Extract the [X, Y] coordinate from the center of the cell holding the provided text.  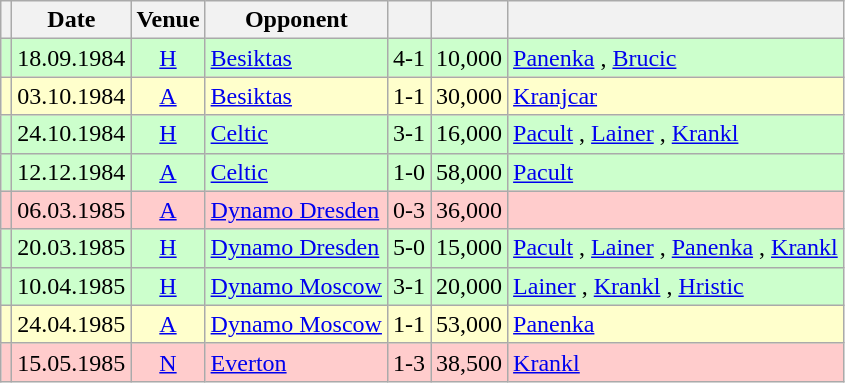
03.10.1984 [72, 96]
Everton [296, 362]
53,000 [470, 324]
06.03.1985 [72, 210]
20.03.1985 [72, 248]
1-3 [408, 362]
Krankl [676, 362]
Venue [168, 20]
Panenka [676, 324]
Pacult [676, 172]
15.05.1985 [72, 362]
18.09.1984 [72, 58]
10.04.1985 [72, 286]
20,000 [470, 286]
15,000 [470, 248]
5-0 [408, 248]
16,000 [470, 134]
Panenka , Brucic [676, 58]
12.12.1984 [72, 172]
Pacult , Lainer , Krankl [676, 134]
4-1 [408, 58]
30,000 [470, 96]
0-3 [408, 210]
Date [72, 20]
38,500 [470, 362]
24.04.1985 [72, 324]
36,000 [470, 210]
Pacult , Lainer , Panenka , Krankl [676, 248]
10,000 [470, 58]
N [168, 362]
Lainer , Krankl , Hristic [676, 286]
Kranjcar [676, 96]
58,000 [470, 172]
Opponent [296, 20]
1-0 [408, 172]
24.10.1984 [72, 134]
